Return (x, y) of the center of cell containing provided text 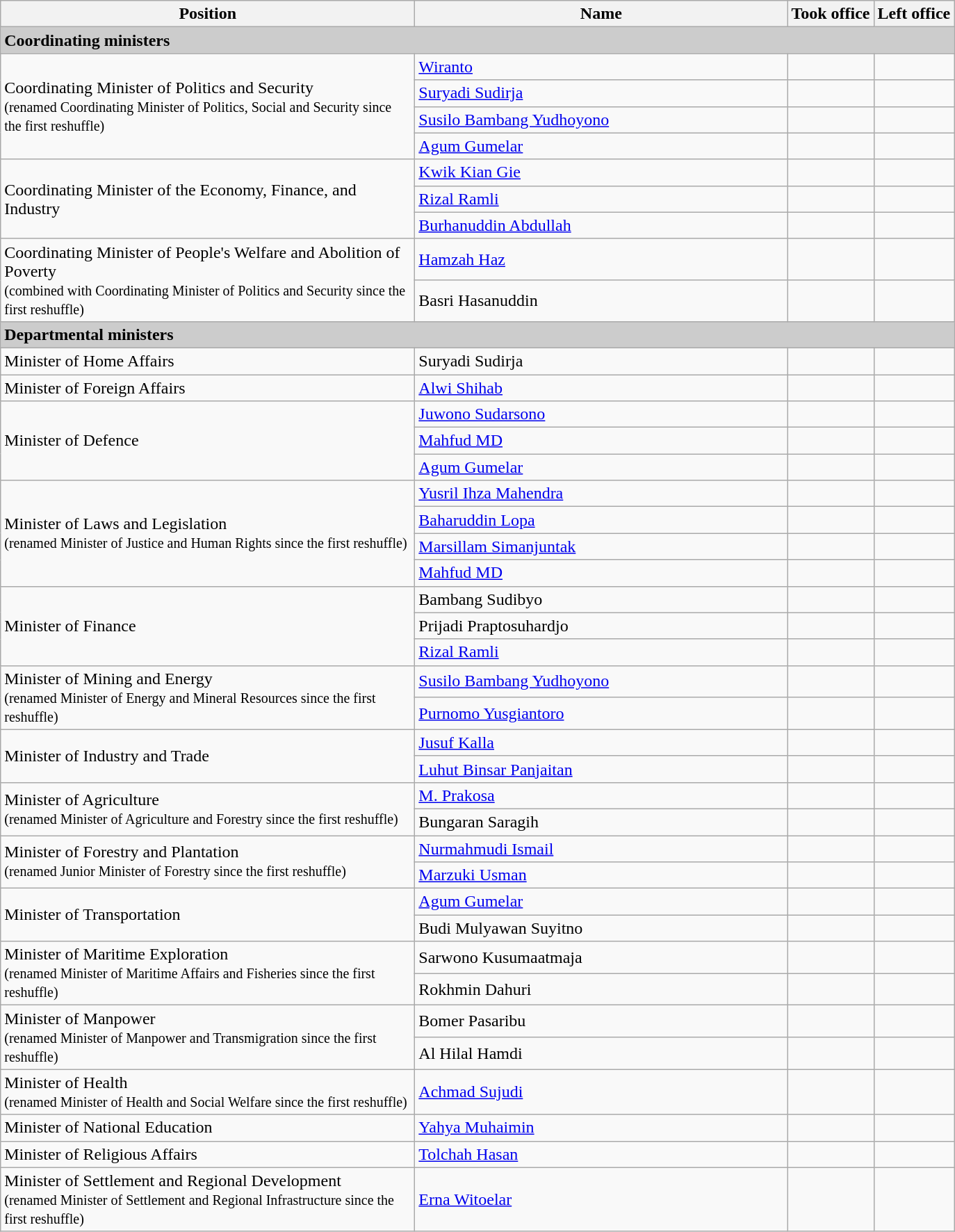
Burhanuddin Abdullah (601, 225)
Budi Mulyawan Suyitno (601, 928)
Position (208, 14)
Took office (831, 14)
Minister of Forestry and Plantation(renamed Junior Minister of Forestry since the first reshuffle) (208, 862)
Minister of Laws and Legislation(renamed Minister of Justice and Human Rights since the first reshuffle) (208, 533)
Coordinating Minister of Politics and Security(renamed Coordinating Minister of Politics, Social and Security since the first reshuffle) (208, 106)
Alwi Shihab (601, 387)
Juwono Sudarsono (601, 414)
Al Hilal Hamdi (601, 1053)
Minister of Home Affairs (208, 361)
Name (601, 14)
Rokhmin Dahuri (601, 989)
Tolchah Hasan (601, 1154)
Minister of Agriculture(renamed Minister of Agriculture and Forestry since the first reshuffle) (208, 809)
Bungaran Saragih (601, 822)
Minister of Manpower(renamed Minister of Manpower and Transmigration since the first reshuffle) (208, 1037)
Minister of Industry and Trade (208, 756)
Left office (914, 14)
Achmad Sujudi (601, 1092)
Purnomo Yusgiantoro (601, 713)
Jusuf Kalla (601, 743)
Departmental ministers (477, 334)
Kwik Kian Gie (601, 172)
Minister of Health(renamed Minister of Health and Social Welfare since the first reshuffle) (208, 1092)
Prijadi Praptosuhardjo (601, 626)
Coordinating ministers (477, 40)
Bambang Sudibyo (601, 599)
Luhut Binsar Panjaitan (601, 769)
Erna Witoelar (601, 1199)
Bomer Pasaribu (601, 1021)
Minister of Religious Affairs (208, 1154)
Yusril Ihza Mahendra (601, 494)
Minister of National Education (208, 1128)
Minister of Maritime Exploration(renamed Minister of Maritime Affairs and Fisheries since the first reshuffle) (208, 973)
Yahya Muhaimin (601, 1128)
Minister of Settlement and Regional Development(renamed Minister of Settlement and Regional Infrastructure since the first reshuffle) (208, 1199)
Minister of Mining and Energy(renamed Minister of Energy and Mineral Resources since the first reshuffle) (208, 697)
Coordinating Minister of the Economy, Finance, and Industry (208, 199)
Minister of Foreign Affairs (208, 387)
Baharuddin Lopa (601, 520)
Nurmahmudi Ismail (601, 849)
Marsillam Simanjuntak (601, 546)
Wiranto (601, 67)
Basri Hasanuddin (601, 301)
Sarwono Kusumaatmaja (601, 957)
Minister of Finance (208, 626)
M. Prakosa (601, 795)
Minister of Defence (208, 441)
Hamzah Haz (601, 259)
Minister of Transportation (208, 915)
Marzuki Usman (601, 875)
